Return the (X, Y) coordinate for the center point of the cell that contains the specified text.  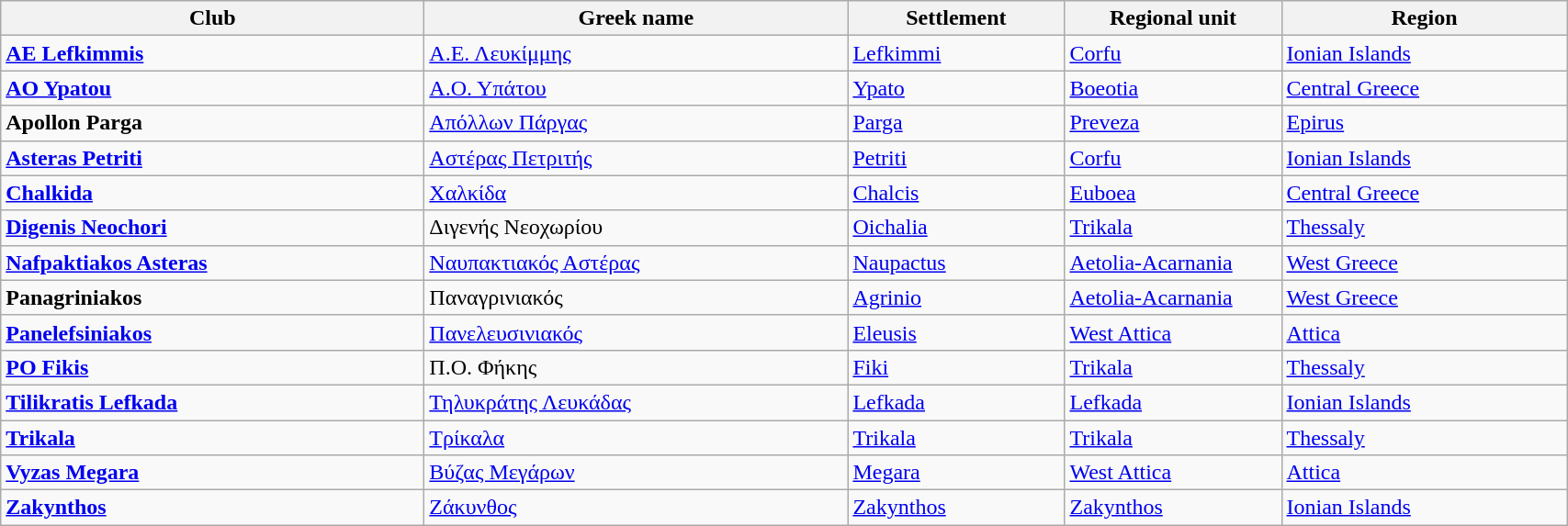
Αστέρας Πετριτής (636, 158)
Χαλκίδα (636, 193)
Chalkida (213, 193)
Eleusis (956, 332)
Asteras Petriti (213, 158)
Club (213, 18)
Boeotia (1173, 88)
Preveza (1173, 123)
Region (1424, 18)
Ypato (956, 88)
Panagriniakos (213, 297)
Petriti (956, 158)
Ναυπακτιακός Αστέρας (636, 263)
Euboea (1173, 193)
Nafpaktiakos Asteras (213, 263)
Βύζας Μεγάρων (636, 473)
Α.Ε. Λευκίμμης (636, 53)
Vyzas Megara (213, 473)
Ζάκυνθος (636, 508)
Parga (956, 123)
Π.Ο. Φήκης (636, 367)
AE Lefkimmis (213, 53)
Agrinio (956, 297)
Tilikratis Lefkada (213, 402)
Απόλλων Πάργας (636, 123)
Διγενής Νεοχωρίου (636, 228)
Greek name (636, 18)
Α.Ο. Υπάτου (636, 88)
Megara (956, 473)
Epirus (1424, 123)
Lefkimmi (956, 53)
Chalcis (956, 193)
Panelefsiniakos (213, 332)
PO Fikis (213, 367)
AO Ypatou (213, 88)
Apollon Parga (213, 123)
Settlement (956, 18)
Regional unit (1173, 18)
Τρίκαλα (636, 438)
Fiki (956, 367)
Oichalia (956, 228)
Naupactus (956, 263)
Πανελευσινιακός (636, 332)
Παναγρινιακός (636, 297)
Τηλυκράτης Λευκάδας (636, 402)
Digenis Neochori (213, 228)
